Scan for the cell matching the given text and deliver its [x, y] coordinate at center. 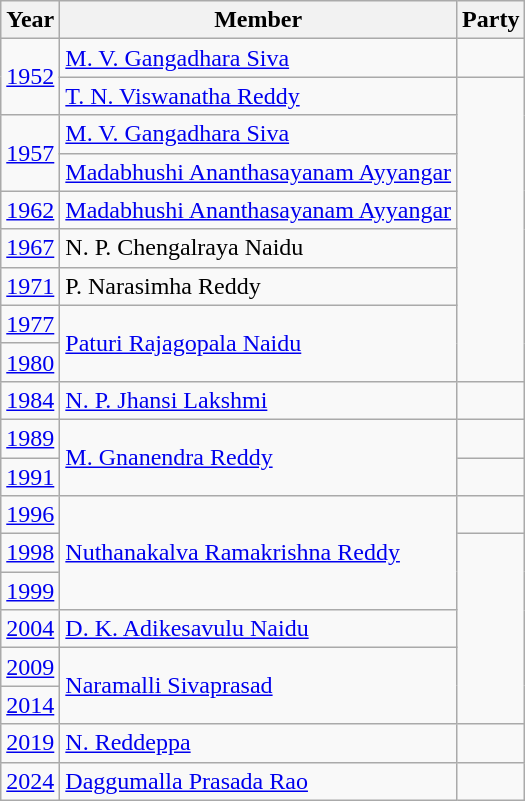
1996 [30, 515]
Daggumalla Prasada Rao [258, 781]
1962 [30, 210]
1967 [30, 248]
1980 [30, 362]
2019 [30, 743]
Naramalli Sivaprasad [258, 686]
Paturi Rajagopala Naidu [258, 343]
N. P. Jhansi Lakshmi [258, 400]
1957 [30, 153]
1998 [30, 553]
1977 [30, 324]
P. Narasimha Reddy [258, 286]
1999 [30, 591]
1971 [30, 286]
N. P. Chengalraya Naidu [258, 248]
Member [258, 20]
N. Reddeppa [258, 743]
T. N. Viswanatha Reddy [258, 96]
1952 [30, 77]
1989 [30, 438]
2024 [30, 781]
Year [30, 20]
2004 [30, 629]
Nuthanakalva Ramakrishna Reddy [258, 553]
1984 [30, 400]
Party [491, 20]
2009 [30, 667]
D. K. Adikesavulu Naidu [258, 629]
2014 [30, 705]
M. Gnanendra Reddy [258, 457]
1991 [30, 477]
